Detect which cell encompasses the target text, then output its (X, Y) center coordinate. 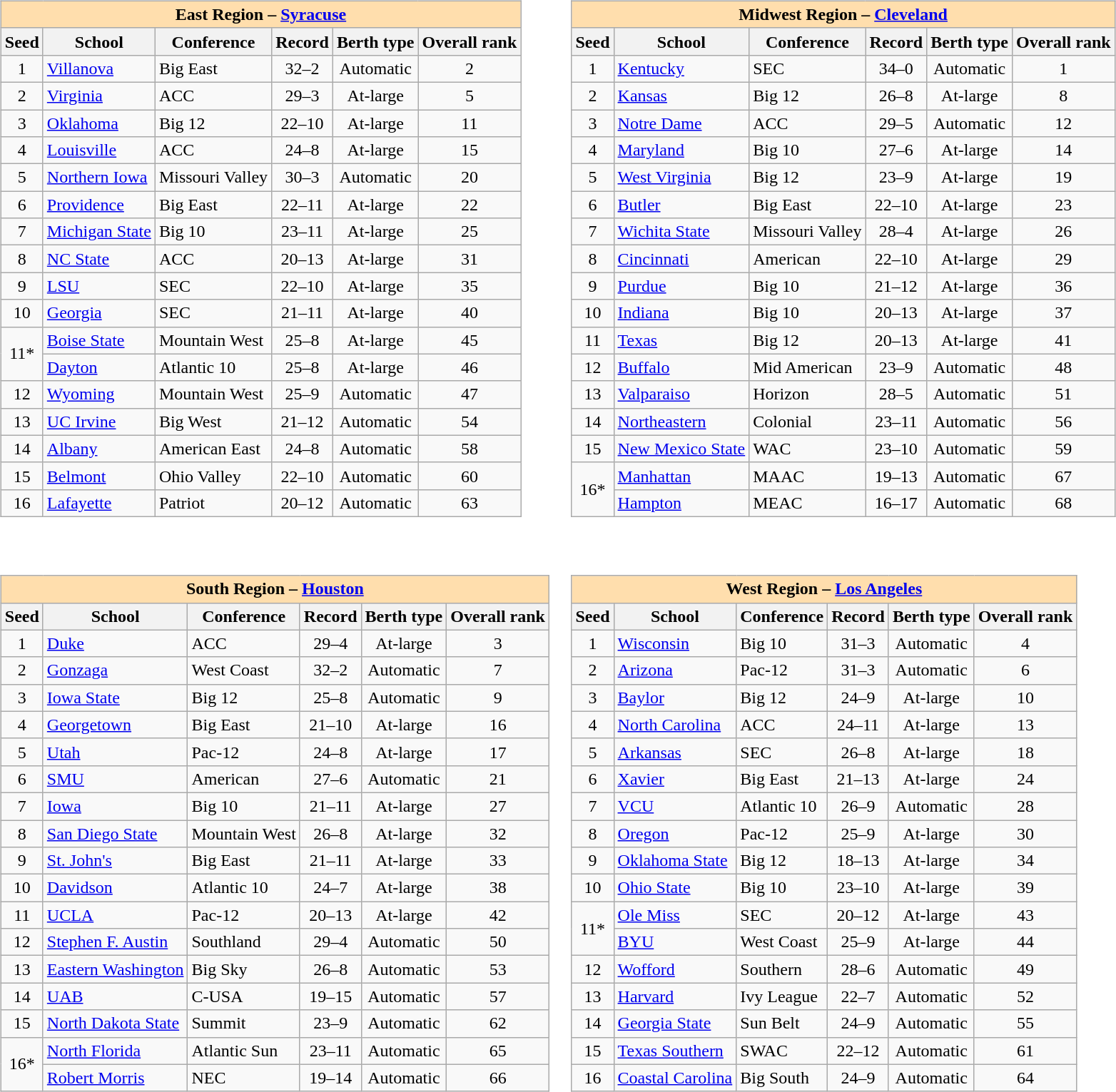
East Region – Syracuse (261, 14)
22–11 (303, 205)
48 (1063, 367)
Belmont (98, 476)
Arkansas (675, 752)
Wisconsin (675, 643)
31 (470, 259)
Georgia State (675, 1024)
Oklahoma (98, 123)
37 (1063, 313)
22 (470, 205)
Iowa (116, 806)
Atlantic Sun (244, 1051)
21–10 (330, 725)
52 (1025, 996)
Coastal Carolina (675, 1078)
Ivy League (782, 996)
Big South (782, 1078)
West Virginia (681, 178)
SWAC (782, 1051)
68 (1063, 503)
53 (498, 969)
42 (498, 915)
NEC (244, 1078)
Southern (782, 969)
Providence (98, 205)
Georgetown (116, 725)
Louisville (98, 150)
MEAC (808, 503)
32 (498, 834)
Big Sky (244, 969)
Sun Belt (782, 1024)
Baylor (675, 698)
47 (470, 394)
19–13 (896, 476)
Northern Iowa (98, 178)
19–15 (330, 996)
VCU (675, 806)
Manhattan (681, 476)
28–5 (896, 394)
Wyoming (98, 394)
Iowa State (116, 698)
Eastern Washington (116, 969)
34–0 (896, 68)
Utah (116, 752)
Michigan State (98, 232)
Buffalo (681, 367)
Valparaiso (681, 394)
34 (1025, 861)
Butler (681, 205)
27 (498, 806)
Duke (116, 643)
49 (1025, 969)
67 (1063, 476)
North Dakota State (116, 1024)
Gonzaga (116, 670)
30 (1025, 834)
29 (1063, 259)
Ole Miss (675, 915)
Colonial (808, 422)
33 (498, 861)
28–6 (858, 969)
Purdue (681, 286)
63 (470, 503)
Kentucky (681, 68)
South Region – Houston (275, 589)
28 (1025, 806)
Ohio Valley (213, 476)
45 (470, 340)
Stephen F. Austin (116, 942)
18–13 (858, 861)
Texas Southern (675, 1051)
West Region – Los Angeles (824, 589)
57 (498, 996)
SMU (116, 779)
UC Irvine (98, 422)
Villanova (98, 68)
Big West (213, 422)
New Mexico State (681, 449)
UCLA (116, 915)
Midwest Region – Cleveland (843, 14)
Horizon (808, 394)
39 (1025, 888)
Northeastern (681, 422)
51 (1063, 394)
50 (498, 942)
24 (1025, 779)
Oklahoma State (675, 861)
56 (1063, 422)
BYU (675, 942)
Albany (98, 449)
UAB (116, 996)
41 (1063, 340)
Indiana (681, 313)
WAC (808, 449)
20 (470, 178)
17 (498, 752)
24–7 (330, 888)
Xavier (675, 779)
54 (470, 422)
Davidson (116, 888)
16–17 (896, 503)
LSU (98, 286)
Hampton (681, 503)
60 (470, 476)
MAAC (808, 476)
65 (498, 1051)
North Florida (116, 1051)
43 (1025, 915)
Patriot (213, 503)
Texas (681, 340)
22–7 (858, 996)
55 (1025, 1024)
22–12 (858, 1051)
25 (470, 232)
46 (470, 367)
Lafayette (98, 503)
Georgia (98, 313)
Cincinnati (681, 259)
26 (1063, 232)
26–9 (858, 806)
18 (1025, 752)
29–3 (303, 96)
Southland (244, 942)
29–5 (896, 123)
Arizona (675, 670)
66 (498, 1078)
19–14 (330, 1078)
St. John's (116, 861)
Robert Morris (116, 1078)
San Diego State (116, 834)
Dayton (98, 367)
Harvard (675, 996)
Summit (244, 1024)
Notre Dame (681, 123)
19 (1063, 178)
21 (498, 779)
Kansas (681, 96)
23 (1063, 205)
58 (470, 449)
38 (498, 888)
64 (1025, 1078)
59 (1063, 449)
40 (470, 313)
Ohio State (675, 888)
Mid American (808, 367)
Virginia (98, 96)
30–3 (303, 178)
C-USA (244, 996)
Maryland (681, 150)
NC State (98, 259)
North Carolina (675, 725)
Wofford (675, 969)
Oregon (675, 834)
28–4 (896, 232)
21–13 (858, 779)
Boise State (98, 340)
44 (1025, 942)
35 (470, 286)
Wichita State (681, 232)
36 (1063, 286)
61 (1025, 1051)
American East (213, 449)
62 (498, 1024)
24–11 (858, 725)
